Detect which cell encompasses the target text, then output its [x, y] center coordinate. 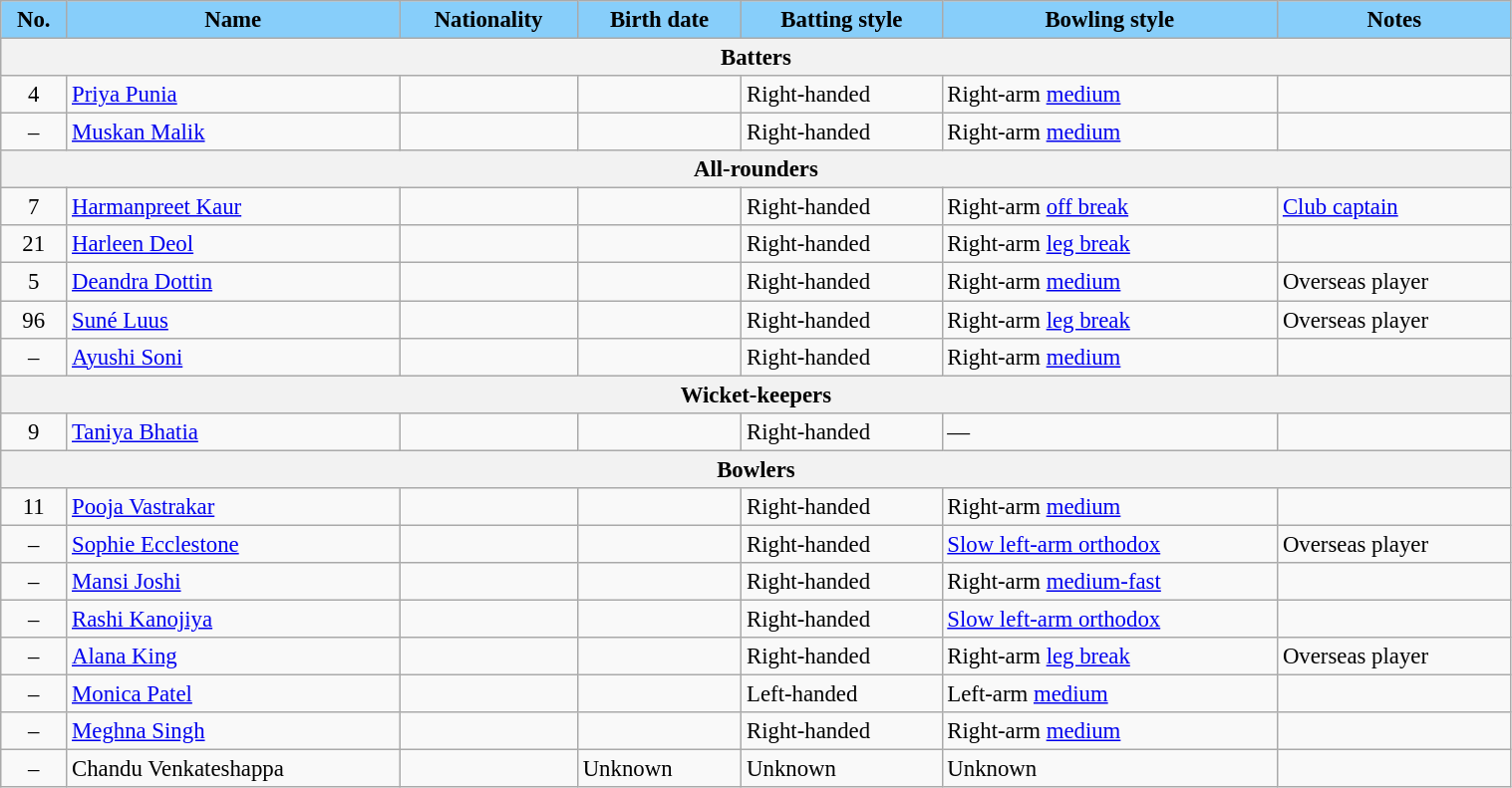
Harmanpreet Kaur [233, 207]
Birth date [659, 20]
7 [34, 207]
21 [34, 244]
Monica Patel [233, 694]
Right-arm off break [1110, 207]
Sophie Ecclestone [233, 544]
Alana King [233, 657]
Ayushi Soni [233, 357]
Mansi Joshi [233, 582]
Taniya Bhatia [233, 431]
Deandra Dottin [233, 282]
No. [34, 20]
Rashi Kanojiya [233, 619]
Left-handed [841, 694]
11 [34, 507]
All-rounders [756, 169]
Bowling style [1110, 20]
Pooja Vastrakar [233, 507]
Right-arm medium-fast [1110, 582]
Notes [1394, 20]
5 [34, 282]
Meghna Singh [233, 731]
Nationality [488, 20]
Chandu Venkateshappa [233, 769]
9 [34, 431]
Club captain [1394, 207]
96 [34, 320]
4 [34, 95]
Priya Punia [233, 95]
Harleen Deol [233, 244]
Left-arm medium [1110, 694]
Wicket-keepers [756, 394]
Name [233, 20]
Bowlers [756, 469]
Suné Luus [233, 320]
— [1110, 431]
Muskan Malik [233, 132]
Batting style [841, 20]
Batters [756, 58]
